Determine the (x, y) coordinate at the center of the cell enclosing the given text.  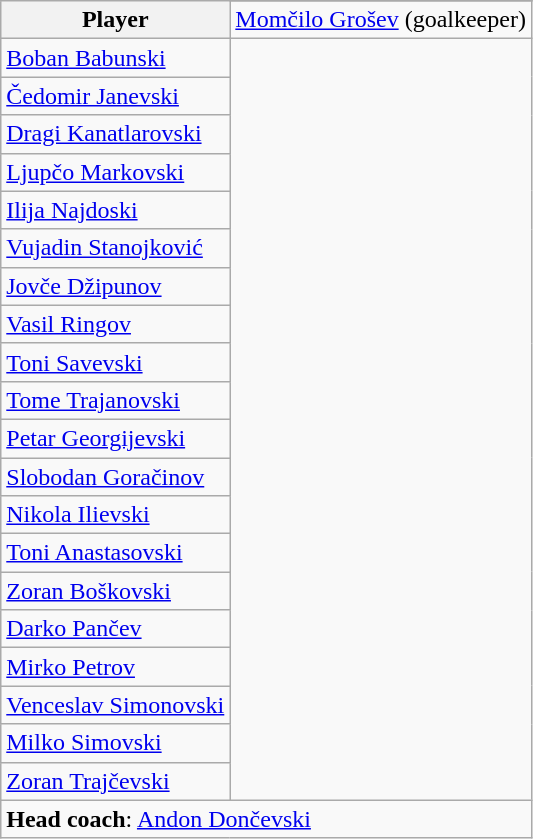
Venceslav Simonovski (116, 705)
Petar Georgijevski (116, 438)
Dragi Kanatlarovski (116, 134)
Ljupčo Markovski (116, 172)
Darko Pančev (116, 629)
Slobodan Goračinov (116, 477)
Zoran Trajčevski (116, 781)
Nikola Ilievski (116, 515)
Jovče Džipunov (116, 286)
Momčilo Grošev (goalkeeper) (381, 20)
Ilija Najdoski (116, 210)
Čedomir Janevski (116, 96)
Toni Savevski (116, 362)
Tome Trajanovski (116, 400)
Vujadin Stanojković (116, 248)
Head coach: Andon Dončevski (266, 819)
Boban Babunski (116, 58)
Toni Anastasovski (116, 553)
Zoran Boškovski (116, 591)
Vasil Ringov (116, 324)
Player (116, 20)
Mirko Petrov (116, 667)
Milko Simovski (116, 743)
